Capture the cell that displays the provided text and extract its (x, y) central coordinate. 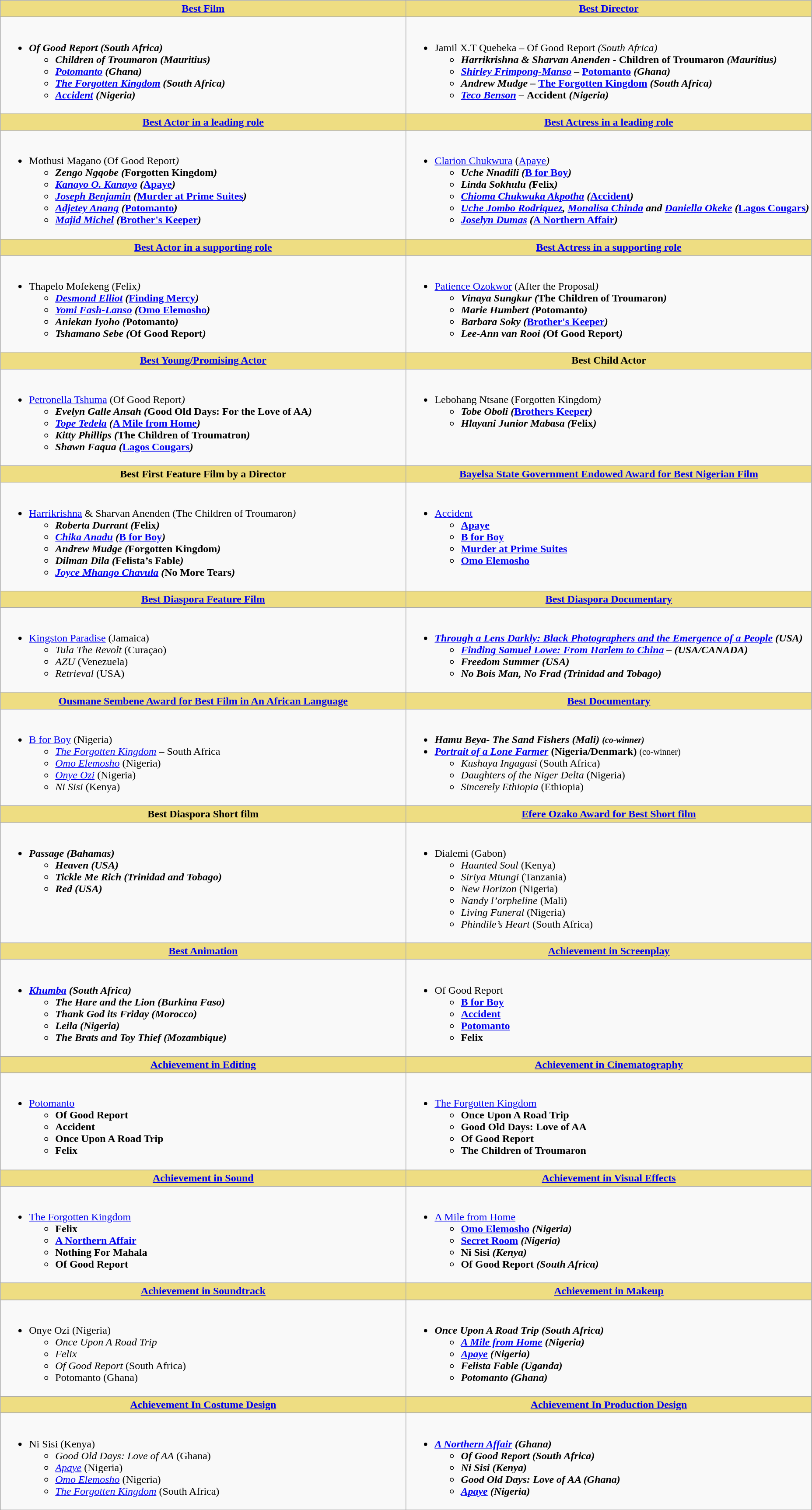
Achievement in Makeup (609, 1291)
Achievement In Production Design (609, 1405)
Achievement in Screenplay (609, 951)
Best Child Actor (609, 361)
Achievement in Cinematography (609, 1065)
Best Young/Promising Actor (203, 361)
Ni Sisi (Kenya)Good Old Days: Love of AA (Ghana)Apaye (Nigeria)Omo Elemosho (Nigeria)The Forgotten Kingdom (South Africa) (203, 1461)
Best Diaspora Documentary (609, 599)
Thapelo Mofekeng (Felix)Desmond Elliot (Finding Mercy)Yomi Fash-Lanso (Omo Elemosho)Aniekan Iyoho (Potomanto)Tshamano Sebe (Of Good Report) (203, 304)
Best Documentary (609, 701)
Ousmane Sembene Award for Best Film in An African Language (203, 701)
Best Actress in a leading role (609, 122)
Best Actress in a supporting role (609, 247)
Best Film (203, 9)
Bayelsa State Government Endowed Award for Best Nigerian Film (609, 474)
Onye Ozi (Nigeria)Once Upon A Road TripFelixOf Good Report (South Africa)Potomanto (Ghana) (203, 1348)
Kingston Paradise (Jamaica)Tula The Revolt (Curaçao)AZU (Venezuela)Retrieval (USA) (203, 650)
Best Actor in a supporting role (203, 247)
Best First Feature Film by a Director (203, 474)
B for Boy (Nigeria)The Forgotten Kingdom – South AfricaOmo Elemosho (Nigeria)Onye Ozi (Nigeria)Ni Sisi (Kenya) (203, 758)
Khumba (South Africa)The Hare and the Lion (Burkina Faso)Thank God its Friday (Morocco)Leila (Nigeria)The Brats and Toy Thief (Mozambique) (203, 1008)
Best Director (609, 9)
The Forgotten KingdomFelixA Northern AffairNothing For MahalaOf Good Report (203, 1235)
Best Animation (203, 951)
Best Actor in a leading role (203, 122)
Achievement In Costume Design (203, 1405)
Achievement in Visual Effects (609, 1178)
Once Upon A Road Trip (South Africa)A Mile from Home (Nigeria)Apaye (Nigeria)Felista Fable (Uganda)Potomanto (Ghana) (609, 1348)
Efere Ozako Award for Best Short film (609, 814)
A Northern Affair (Ghana)Of Good Report (South Africa)Ni Sisi (Kenya)Good Old Days: Love of AA (Ghana)Apaye (Nigeria) (609, 1461)
Of Good ReportB for BoyAccidentPotomantoFelix (609, 1008)
AccidentApayeB for BoyMurder at Prime SuitesOmo Elemosho (609, 536)
Of Good Report (South Africa)Children of Troumaron (Mauritius)Potomanto (Ghana)The Forgotten Kingdom (South Africa)Accident (Nigeria) (203, 66)
A Mile from HomeOmo Elemosho (Nigeria)Secret Room (Nigeria)Ni Sisi (Kenya)Of Good Report (South Africa) (609, 1235)
Best Diaspora Short film (203, 814)
Lebohang Ntsane (Forgotten Kingdom)Tobe Oboli (Brothers Keeper)Hlayani Junior Mabasa (Felix) (609, 417)
PotomantoOf Good ReportAccidentOnce Upon A Road TripFelix (203, 1121)
Achievement in Soundtrack (203, 1291)
Achievement in Sound (203, 1178)
Best Diaspora Feature Film (203, 599)
The Forgotten KingdomOnce Upon A Road TripGood Old Days: Love of AAOf Good ReportThe Children of Troumaron (609, 1121)
Achievement in Editing (203, 1065)
Passage (Bahamas)Heaven (USA)Tickle Me Rich (Trinidad and Tobago)Red (USA) (203, 883)
